Pinpoint the cell where the given text exists, returning its [X, Y] midpoint coordinate. 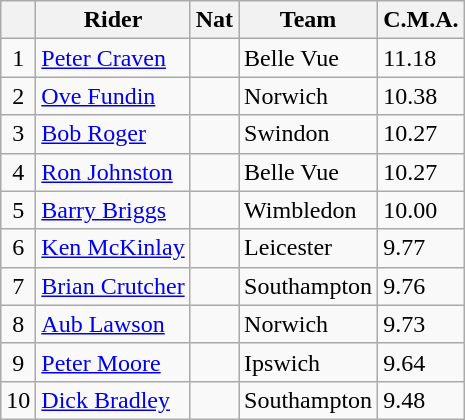
Rider [113, 20]
C.M.A. [421, 20]
Ron Johnston [113, 172]
11.18 [421, 58]
3 [18, 134]
Ove Fundin [113, 96]
9.77 [421, 248]
Ipswich [308, 362]
4 [18, 172]
Swindon [308, 134]
9.64 [421, 362]
Peter Craven [113, 58]
1 [18, 58]
Aub Lawson [113, 324]
5 [18, 210]
9.73 [421, 324]
Dick Bradley [113, 400]
Wimbledon [308, 210]
10 [18, 400]
Bob Roger [113, 134]
Nat [214, 20]
10.00 [421, 210]
7 [18, 286]
10.38 [421, 96]
6 [18, 248]
8 [18, 324]
Brian Crutcher [113, 286]
Barry Briggs [113, 210]
9.48 [421, 400]
Team [308, 20]
9 [18, 362]
9.76 [421, 286]
Peter Moore [113, 362]
Leicester [308, 248]
Ken McKinlay [113, 248]
2 [18, 96]
